Determine the (x, y) coordinate at the center of the cell enclosing the given text.  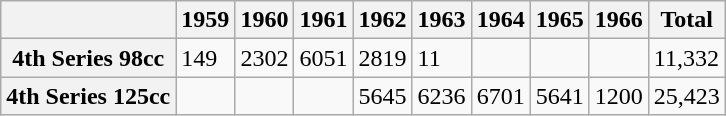
1964 (500, 20)
Total (686, 20)
25,423 (686, 96)
11,332 (686, 58)
6236 (442, 96)
1200 (618, 96)
5641 (560, 96)
6051 (324, 58)
2302 (264, 58)
5645 (382, 96)
1962 (382, 20)
1966 (618, 20)
11 (442, 58)
1965 (560, 20)
1960 (264, 20)
1961 (324, 20)
6701 (500, 96)
4th Series 98cc (88, 58)
2819 (382, 58)
1963 (442, 20)
1959 (206, 20)
4th Series 125cc (88, 96)
149 (206, 58)
